Return (x, y) of the center of cell containing provided text 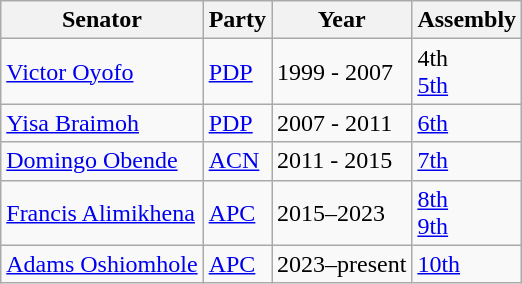
Yisa Braimoh (102, 123)
Senator (102, 20)
ACN (237, 161)
1999 - 2007 (342, 72)
4th5th (467, 72)
10th (467, 264)
Party (237, 20)
8th9th (467, 212)
Year (342, 20)
2023–present (342, 264)
Domingo Obende (102, 161)
Francis Alimikhena (102, 212)
2015–2023 (342, 212)
7th (467, 161)
Victor Oyofo (102, 72)
Adams Oshiomhole (102, 264)
2011 - 2015 (342, 161)
Assembly (467, 20)
6th (467, 123)
2007 - 2011 (342, 123)
